For the text-containing cell, return its midpoint in (X, Y) coordinate format. 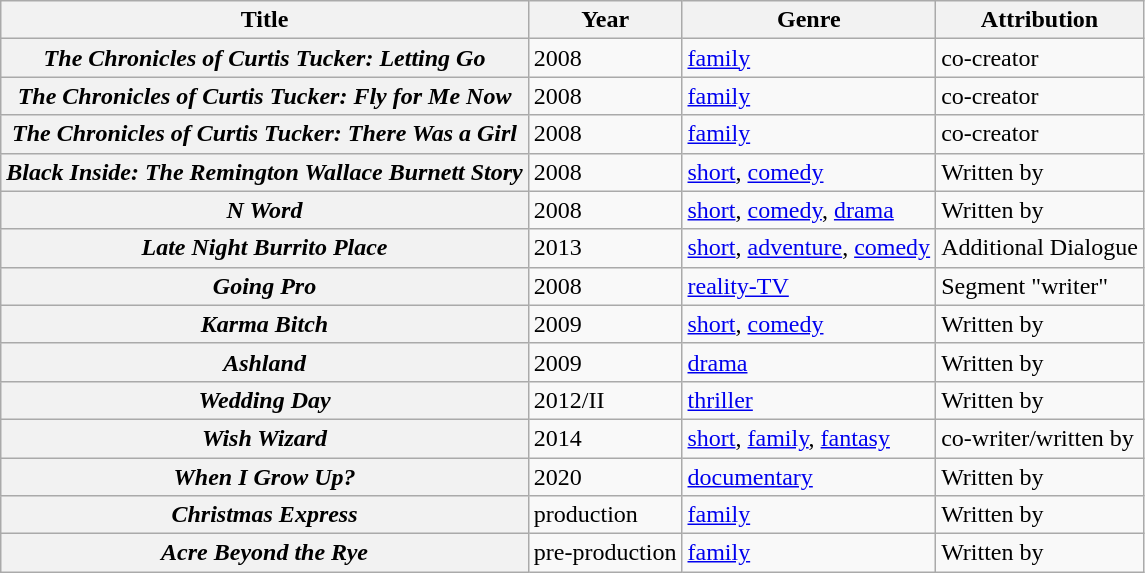
2020 (605, 477)
reality-TV (809, 286)
Segment "writer" (1040, 286)
short, family, fantasy (809, 438)
co-writer/written by (1040, 438)
short, adventure, comedy (809, 248)
Wish Wizard (265, 438)
The Chronicles of Curtis Tucker: Fly for Me Now (265, 96)
Title (265, 20)
The Chronicles of Curtis Tucker: Letting Go (265, 58)
Christmas Express (265, 515)
Acre Beyond the Rye (265, 553)
Year (605, 20)
Ashland (265, 362)
2014 (605, 438)
The Chronicles of Curtis Tucker: There Was a Girl (265, 134)
Late Night Burrito Place (265, 248)
thriller (809, 400)
documentary (809, 477)
Attribution (1040, 20)
N Word (265, 210)
Black Inside: The Remington Wallace Burnett Story (265, 172)
Karma Bitch (265, 324)
Additional Dialogue (1040, 248)
pre-production (605, 553)
When I Grow Up? (265, 477)
drama (809, 362)
2012/II (605, 400)
Going Pro (265, 286)
short, comedy, drama (809, 210)
2013 (605, 248)
Genre (809, 20)
Wedding Day (265, 400)
production (605, 515)
